Extract the (X, Y) coordinate from the center of the cell holding the provided text.  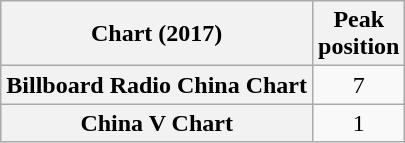
Billboard Radio China Chart (157, 85)
Chart (2017) (157, 34)
1 (359, 123)
China V Chart (157, 123)
Peakposition (359, 34)
7 (359, 85)
